Output the (X, Y) coordinate of the center of the cell containing the given text.  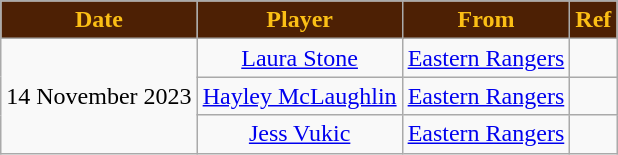
Player (300, 20)
14 November 2023 (99, 96)
Laura Stone (300, 58)
Date (99, 20)
Jess Vukic (300, 134)
Ref (594, 20)
From (486, 20)
Hayley McLaughlin (300, 96)
